Provide the [X, Y] coordinate of the cell's center where the given text is located.  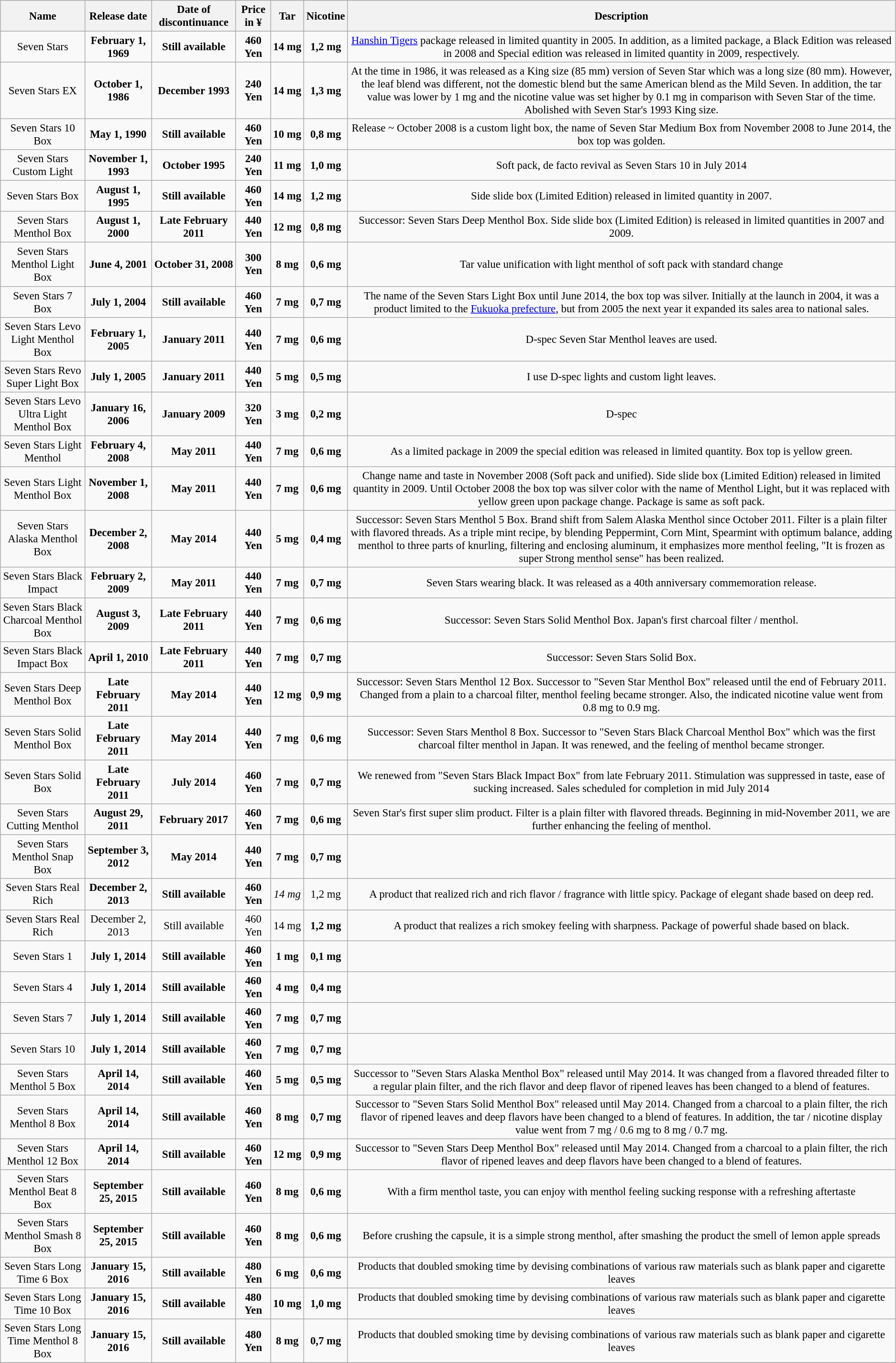
Seven Stars Solid Box [43, 782]
Seven Stars 7 [43, 1018]
0,1 mg [326, 956]
Seven Stars Menthol 12 Box [43, 1154]
Seven Stars 1 [43, 956]
Seven Stars Box [43, 196]
January 2009 [194, 414]
A product that realizes a rich smokey feeling with sharpness. Package of powerful shade based on black. [622, 925]
August 1, 1995 [119, 196]
February 2017 [194, 820]
August 3, 2009 [119, 620]
Seven Stars 10 Box [43, 135]
D-spec [622, 414]
320 Yen [253, 414]
Seven Stars Black Charcoal Menthol Box [43, 620]
Seven Stars Revo Super Light Box [43, 377]
May 1, 1990 [119, 135]
Seven Stars Long Time 10 Box [43, 1304]
July 2014 [194, 782]
Seven Stars 4 [43, 987]
June 4, 2001 [119, 264]
November 1, 2008 [119, 489]
Seven Stars Solid Menthol Box [43, 738]
D-spec Seven Star Menthol leaves are used. [622, 339]
July 1, 2004 [119, 302]
Successor: Seven Stars Solid Box. [622, 657]
Seven Stars Long Time 6 Box [43, 1273]
Successor: Seven Stars Deep Menthol Box. Side slide box (Limited Edition) is released in limited quantities in 2007 and 2009. [622, 227]
Soft pack, de facto revival as Seven Stars 10 in July 2014 [622, 165]
Seven Stars [43, 47]
October 1995 [194, 165]
Seven Stars Menthol Snap Box [43, 857]
Tar [287, 16]
Seven Stars Menthol Box [43, 227]
Seven Stars wearing black. It was released as a 40th anniversary commemoration release. [622, 583]
April 1, 2010 [119, 657]
Seven Stars Black Impact Box [43, 657]
Side slide box (Limited Edition) released in limited quantity in 2007. [622, 196]
300 Yen [253, 264]
Tar value unification with light menthol of soft pack with standard change [622, 264]
0,2 mg [326, 414]
1,3 mg [326, 91]
Seven Stars Custom Light [43, 165]
September 3, 2012 [119, 857]
Seven Stars Cutting Menthol [43, 820]
Seven Stars Black Impact [43, 583]
February 1, 2005 [119, 339]
A product that realized rich and rich flavor / fragrance with little spicy. Package of elegant shade based on deep red. [622, 894]
Release date [119, 16]
October 1, 1986 [119, 91]
Seven Stars Levo Ultra Light Menthol Box [43, 414]
Seven Stars Deep Menthol Box [43, 695]
With a firm menthol taste, you can enjoy with menthol feeling sucking response with a refreshing aftertaste [622, 1192]
Successor: Seven Stars Solid Menthol Box. Japan's first charcoal filter / menthol. [622, 620]
Description [622, 16]
Seven Stars Menthol Smash 8 Box [43, 1236]
August 1, 2000 [119, 227]
July 1, 2005 [119, 377]
October 31, 2008 [194, 264]
Seven Stars Long Time Menthol 8 Box [43, 1341]
January 16, 2006 [119, 414]
Seven Stars Light Menthol [43, 451]
Seven Stars Light Menthol Box [43, 489]
Seven Stars 7 Box [43, 302]
Price in ¥ [253, 16]
Seven Stars Menthol Beat 8 Box [43, 1192]
December 1993 [194, 91]
11 mg [287, 165]
I use D-spec lights and custom light leaves. [622, 377]
Seven Stars Menthol 5 Box [43, 1080]
Seven Stars 10 [43, 1049]
Seven Stars Menthol Light Box [43, 264]
December 2, 2008 [119, 539]
6 mg [287, 1273]
August 29, 2011 [119, 820]
February 2, 2009 [119, 583]
3 mg [287, 414]
As a limited package in 2009 the special edition was released in limited quantity. Box top is yellow green. [622, 451]
Release ~ October 2008 is a custom light box, the name of Seven Star Medium Box from November 2008 to June 2014, the box top was golden. [622, 135]
Date of discontinuance [194, 16]
4 mg [287, 987]
Seven Stars EX [43, 91]
Nicotine [326, 16]
Before crushing the capsule, it is a simple strong menthol, after smashing the product the smell of lemon apple spreads [622, 1236]
February 1, 1969 [119, 47]
February 4, 2008 [119, 451]
Seven Stars Alaska Menthol Box [43, 539]
Seven Stars Menthol 8 Box [43, 1117]
Name [43, 16]
November 1, 1993 [119, 165]
1 mg [287, 956]
Seven Stars Levo Light Menthol Box [43, 339]
